Search for the cell housing the specified text and yield its (x, y) center coordinate. 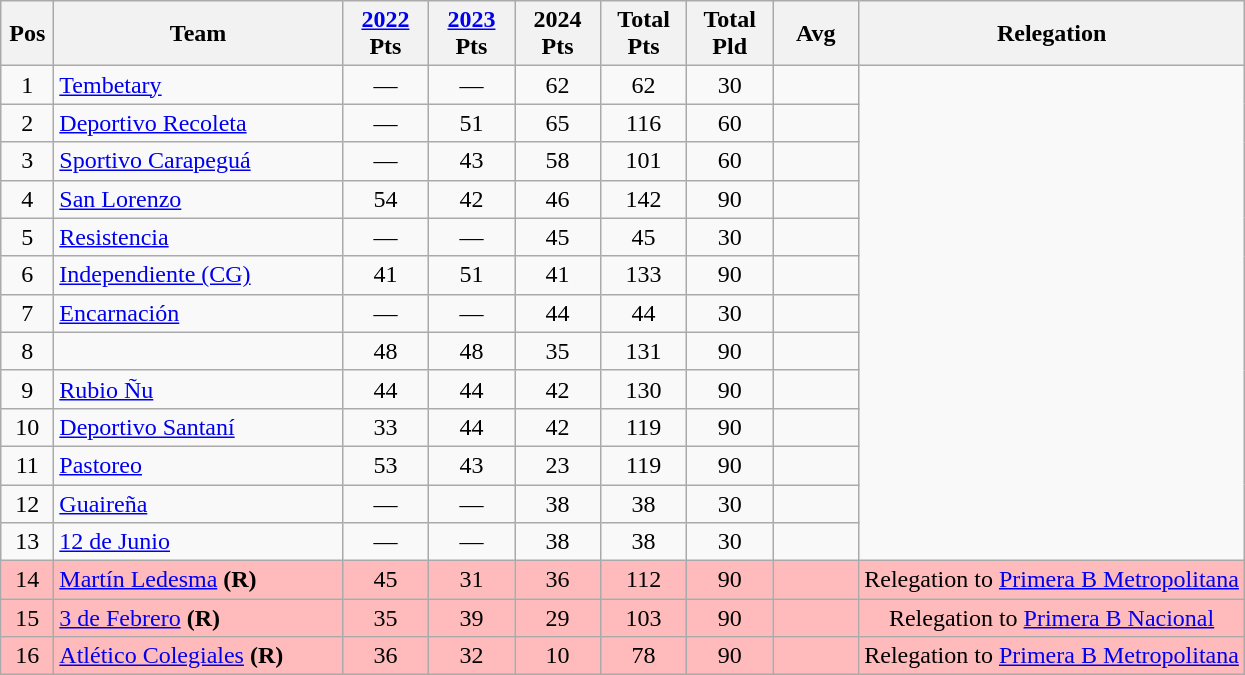
53 (385, 465)
33 (385, 427)
Relegation (1052, 34)
Rubio Ñu (198, 389)
Pastoreo (198, 465)
58 (557, 161)
Martín Ledesma (R) (198, 580)
14 (28, 580)
2 (28, 123)
65 (557, 123)
15 (28, 618)
Sportivo Carapeguá (198, 161)
7 (28, 313)
4 (28, 199)
Pos (28, 34)
16 (28, 656)
8 (28, 351)
5 (28, 237)
23 (557, 465)
112 (644, 580)
2022Pts (385, 34)
103 (644, 618)
9 (28, 389)
13 (28, 542)
6 (28, 275)
3 de Febrero (R) (198, 618)
1 (28, 85)
39 (471, 618)
Team (198, 34)
12 de Junio (198, 542)
2023Pts (471, 34)
Deportivo Santaní (198, 427)
78 (644, 656)
Avg (816, 34)
TotalPts (644, 34)
3 (28, 161)
Atlético Colegiales (R) (198, 656)
31 (471, 580)
2024Pts (557, 34)
101 (644, 161)
Independiente (CG) (198, 275)
Relegation to Primera B Nacional (1052, 618)
11 (28, 465)
29 (557, 618)
Deportivo Recoleta (198, 123)
San Lorenzo (198, 199)
131 (644, 351)
54 (385, 199)
130 (644, 389)
Encarnación (198, 313)
Guaireña (198, 503)
Tembetary (198, 85)
133 (644, 275)
12 (28, 503)
142 (644, 199)
TotalPld (730, 34)
116 (644, 123)
46 (557, 199)
Resistencia (198, 237)
32 (471, 656)
